Provide the [X, Y] coordinate of the cell's center where the given text is located.  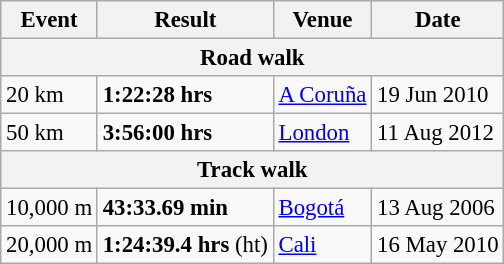
Venue [322, 20]
Result [185, 20]
50 km [50, 133]
10,000 m [50, 208]
20,000 m [50, 245]
11 Aug 2012 [438, 133]
1:22:28 hrs [185, 95]
13 Aug 2006 [438, 208]
Cali [322, 245]
3:56:00 hrs [185, 133]
Event [50, 20]
16 May 2010 [438, 245]
19 Jun 2010 [438, 95]
43:33.69 min [185, 208]
London [322, 133]
A Coruña [322, 95]
1:24:39.4 hrs (ht) [185, 245]
20 km [50, 95]
Track walk [252, 170]
Date [438, 20]
Road walk [252, 58]
Bogotá [322, 208]
